Provide the [X, Y] coordinate of the cell's center where the given text is located.  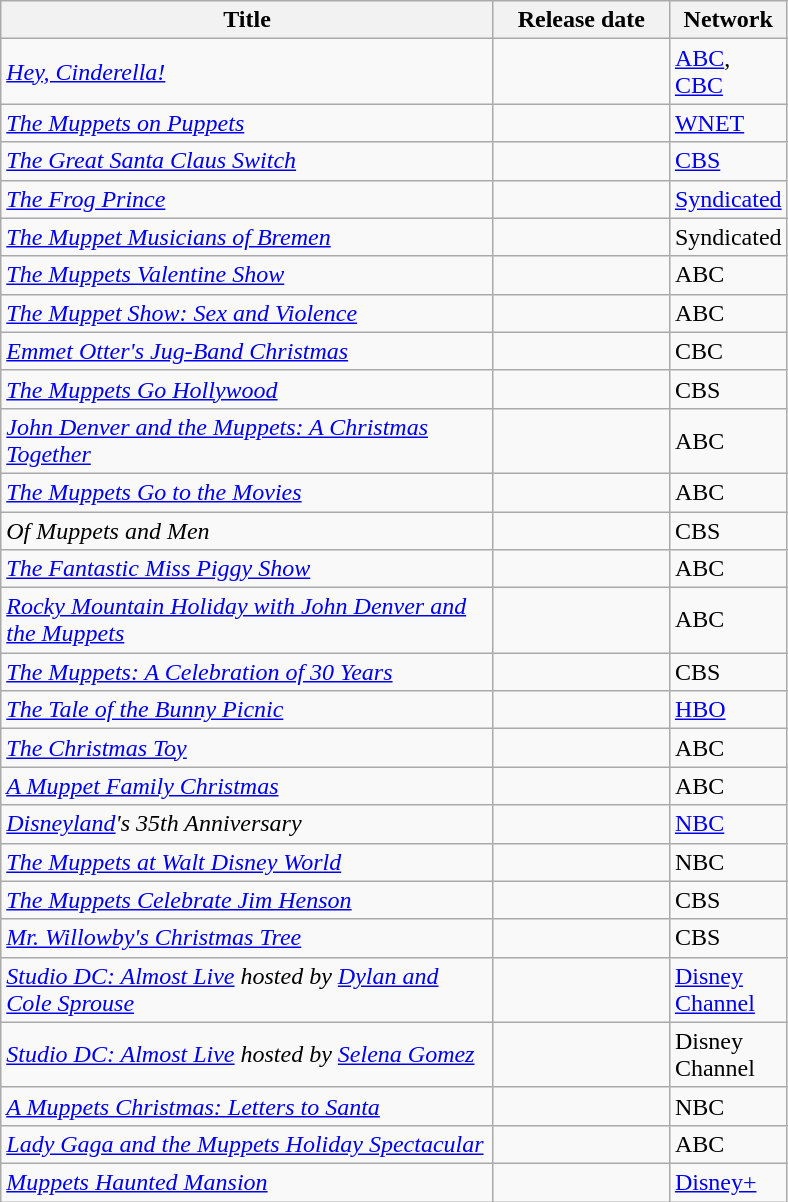
A Muppets Christmas: Letters to Santa [248, 1106]
The Frog Prince [248, 199]
Mr. Willowby's Christmas Tree [248, 938]
The Fantastic Miss Piggy Show [248, 569]
A Muppet Family Christmas [248, 786]
Studio DC: Almost Live hosted by Selena Gomez [248, 1054]
The Muppets Celebrate Jim Henson [248, 900]
The Muppets on Puppets [248, 123]
The Muppets Valentine Show [248, 275]
The Tale of the Bunny Picnic [248, 710]
The Muppet Show: Sex and Violence [248, 313]
Emmet Otter's Jug-Band Christmas [248, 351]
Title [248, 20]
The Muppets Go to the Movies [248, 492]
The Muppets: A Celebration of 30 Years [248, 672]
Rocky Mountain Holiday with John Denver and the Muppets [248, 620]
Of Muppets and Men [248, 531]
Disney+ [728, 1182]
Hey, Cinderella! [248, 72]
The Muppet Musicians of Bremen [248, 237]
The Muppets Go Hollywood [248, 389]
WNET [728, 123]
The Christmas Toy [248, 748]
Muppets Haunted Mansion [248, 1182]
Disneyland's 35th Anniversary [248, 824]
Studio DC: Almost Live hosted by Dylan and Cole Sprouse [248, 990]
John Denver and the Muppets: A Christmas Together [248, 440]
CBC [728, 351]
Network [728, 20]
The Muppets at Walt Disney World [248, 862]
Release date [581, 20]
HBO [728, 710]
Lady Gaga and the Muppets Holiday Spectacular [248, 1144]
The Great Santa Claus Switch [248, 161]
ABC, CBC [728, 72]
